Pinpoint the cell where the given text exists, returning its (x, y) midpoint coordinate. 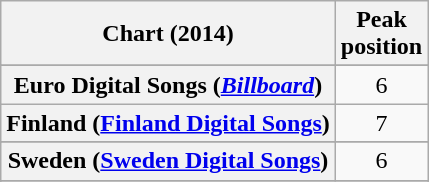
Chart (2014) (168, 34)
Peakposition (381, 34)
Euro Digital Songs (Billboard) (168, 85)
Sweden (Sweden Digital Songs) (168, 161)
Finland (Finland Digital Songs) (168, 123)
7 (381, 123)
